Locate the cell with the specified text and output its (x, y) center coordinate. 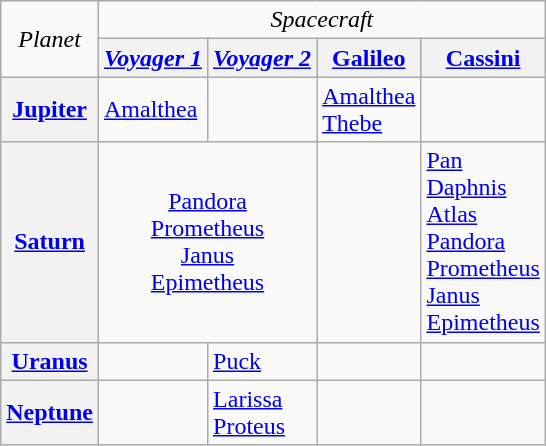
Pandora Prometheus Janus Epimetheus (207, 242)
Amalthea (152, 110)
Galileo (369, 58)
Voyager 2 (262, 58)
Neptune (50, 412)
Saturn (50, 242)
Planet (50, 39)
Voyager 1 (152, 58)
Jupiter (50, 110)
Amalthea Thebe (369, 110)
Larissa Proteus (262, 412)
Uranus (50, 361)
Cassini (483, 58)
Spacecraft (322, 20)
Puck (262, 361)
Pan Daphnis Atlas Pandora Prometheus Janus Epimetheus (483, 242)
